Search for the cell housing the specified text and yield its [x, y] center coordinate. 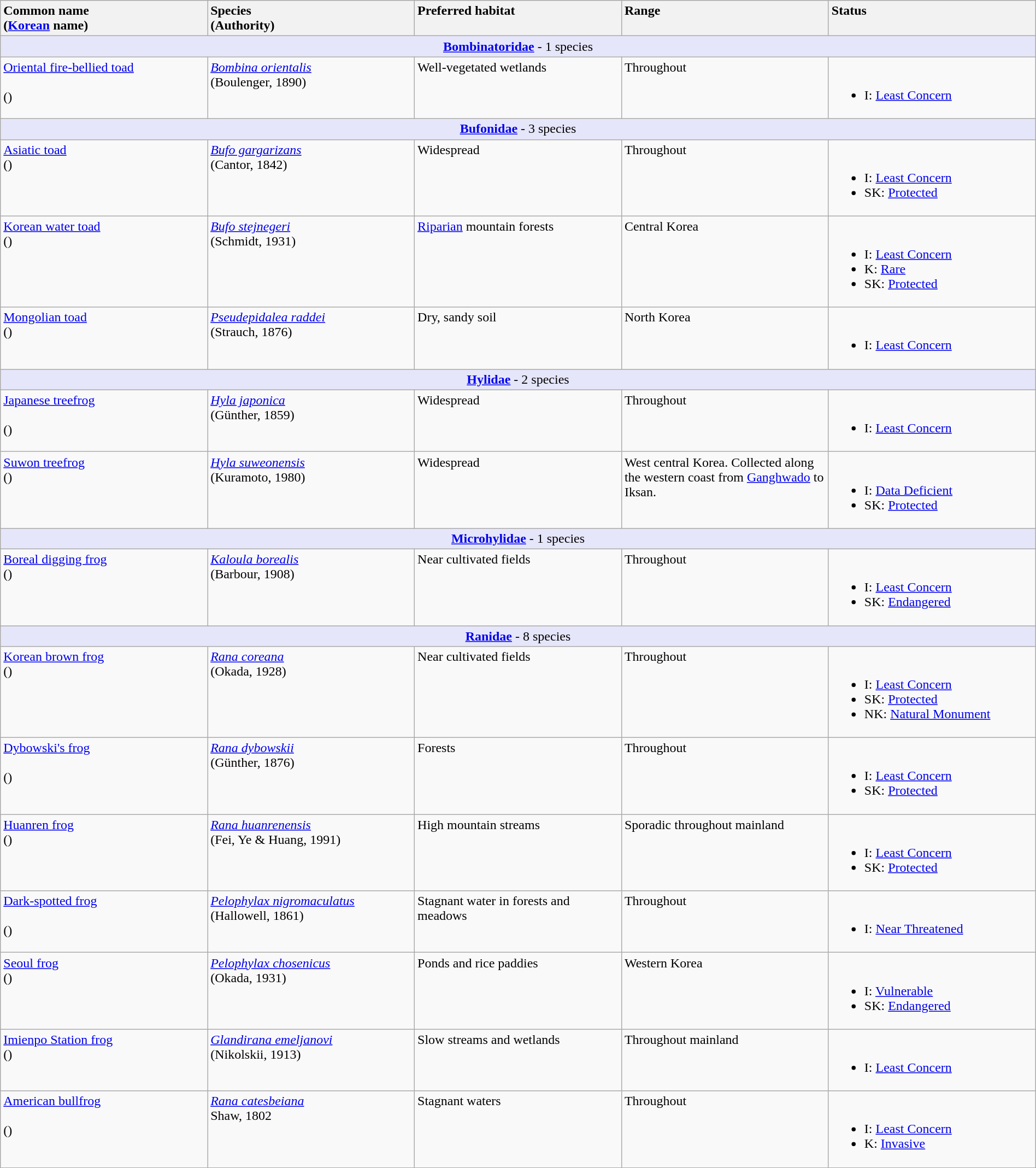
Oriental fire-bellied toad () [104, 87]
Common name(Korean name) [104, 19]
Bufo gargarizans(Cantor, 1842) [311, 178]
Well-vegetated wetlands [518, 87]
Status [932, 19]
Korean water toad() [104, 261]
Pelophylax chosenicus(Okada, 1931) [311, 991]
Imienpo Station frog() [104, 1060]
Ponds and rice paddies [518, 991]
American bullfrog () [104, 1129]
I: Least ConcernSK: Endangered [932, 587]
Dry, sandy soil [518, 338]
I: Least ConcernK: RareSK: Protected [932, 261]
Boreal digging frog() [104, 587]
I: Least ConcernK: Invasive [932, 1129]
Hyla japonica(Günther, 1859) [311, 421]
High mountain streams [518, 853]
North Korea [725, 338]
Huanren frog() [104, 853]
Hyla suweonensis(Kuramoto, 1980) [311, 490]
Rana huanrenensis(Fei, Ye & Huang, 1991) [311, 853]
I: Least ConcernSK: ProtectedNK: Natural Monument [932, 692]
Glandirana emeljanovi(Nikolskii, 1913) [311, 1060]
Stagnant water in forests and meadows [518, 922]
I: Data DeficientSK: Protected [932, 490]
Central Korea [725, 261]
Throughout mainland [725, 1060]
Preferred habitat [518, 19]
Slow streams and wetlands [518, 1060]
Bombina orientalis(Boulenger, 1890) [311, 87]
Hylidae - 2 species [518, 379]
Rana dybowskii(Günther, 1876) [311, 776]
Suwon treefrog() [104, 490]
Riparian mountain forests [518, 261]
Microhylidae - 1 species [518, 538]
Bombinatoridae - 1 species [518, 46]
Dybowski's frog () [104, 776]
Forests [518, 776]
Kaloula borealis(Barbour, 1908) [311, 587]
Korean brown frog() [104, 692]
Stagnant waters [518, 1129]
Dark-spotted frog () [104, 922]
Range [725, 19]
Mongolian toad() [104, 338]
Rana catesbeianaShaw, 1802 [311, 1129]
Bufo stejnegeri(Schmidt, 1931) [311, 261]
Seoul frog() [104, 991]
Rana coreana(Okada, 1928) [311, 692]
Pseudepidalea raddei(Strauch, 1876) [311, 338]
Pelophylax nigromaculatus(Hallowell, 1861) [311, 922]
Ranidae - 8 species [518, 636]
Western Korea [725, 991]
I: VulnerableSK: Endangered [932, 991]
I: Near Threatened [932, 922]
Asiatic toad() [104, 178]
Bufonidae - 3 species [518, 129]
West central Korea. Collected along the western coast from Ganghwado to Iksan. [725, 490]
Species(Authority) [311, 19]
Sporadic throughout mainland [725, 853]
Japanese treefrog () [104, 421]
